Determine the [X, Y] coordinate at the center of the cell enclosing the given text.  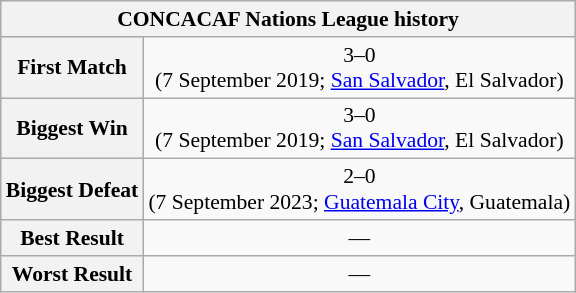
Best Result [72, 238]
First Match [72, 68]
CONCACAF Nations League history [288, 19]
2–0 (7 September 2023; Guatemala City, Guatemala) [359, 190]
Biggest Defeat [72, 190]
Biggest Win [72, 128]
Worst Result [72, 274]
